Provide the [X, Y] coordinate of the cell's center where the given text is located.  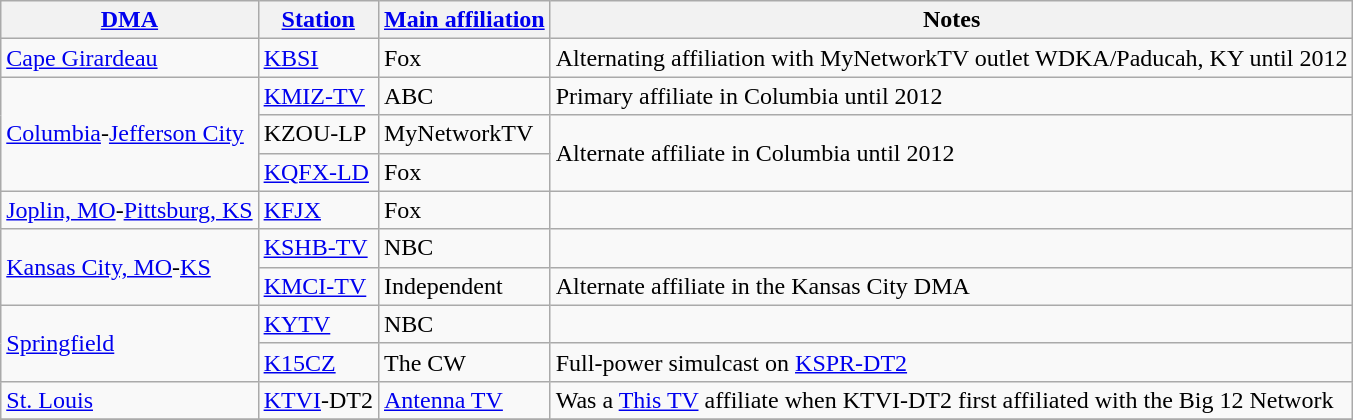
Kansas City, MO-KS [130, 267]
KQFX-LD [318, 172]
Alternating affiliation with MyNetworkTV outlet WDKA/Paducah, KY until 2012 [952, 58]
Joplin, MO-Pittsburg, KS [130, 210]
Station [318, 20]
KMIZ-TV [318, 96]
KTVI-DT2 [318, 400]
Main affiliation [464, 20]
Columbia-Jefferson City [130, 134]
DMA [130, 20]
KBSI [318, 58]
Primary affiliate in Columbia until 2012 [952, 96]
St. Louis [130, 400]
Alternate affiliate in Columbia until 2012 [952, 153]
KSHB-TV [318, 248]
Was a This TV affiliate when KTVI-DT2 first affiliated with the Big 12 Network [952, 400]
KMCI-TV [318, 286]
Springfield [130, 343]
Notes [952, 20]
Alternate affiliate in the Kansas City DMA [952, 286]
ABC [464, 96]
The CW [464, 362]
Full-power simulcast on KSPR-DT2 [952, 362]
Cape Girardeau [130, 58]
KFJX [318, 210]
KZOU-LP [318, 134]
MyNetworkTV [464, 134]
KYTV [318, 324]
Antenna TV [464, 400]
Independent [464, 286]
K15CZ [318, 362]
